Search for the cell housing the specified text and yield its [X, Y] center coordinate. 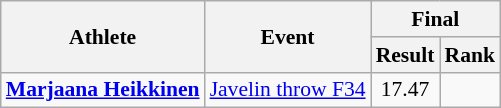
Final [436, 19]
Marjaana Heikkinen [103, 90]
Event [288, 36]
Javelin throw F34 [288, 90]
Rank [470, 55]
Result [406, 55]
17.47 [406, 90]
Athlete [103, 36]
